For the text-containing cell, return its midpoint in (X, Y) coordinate format. 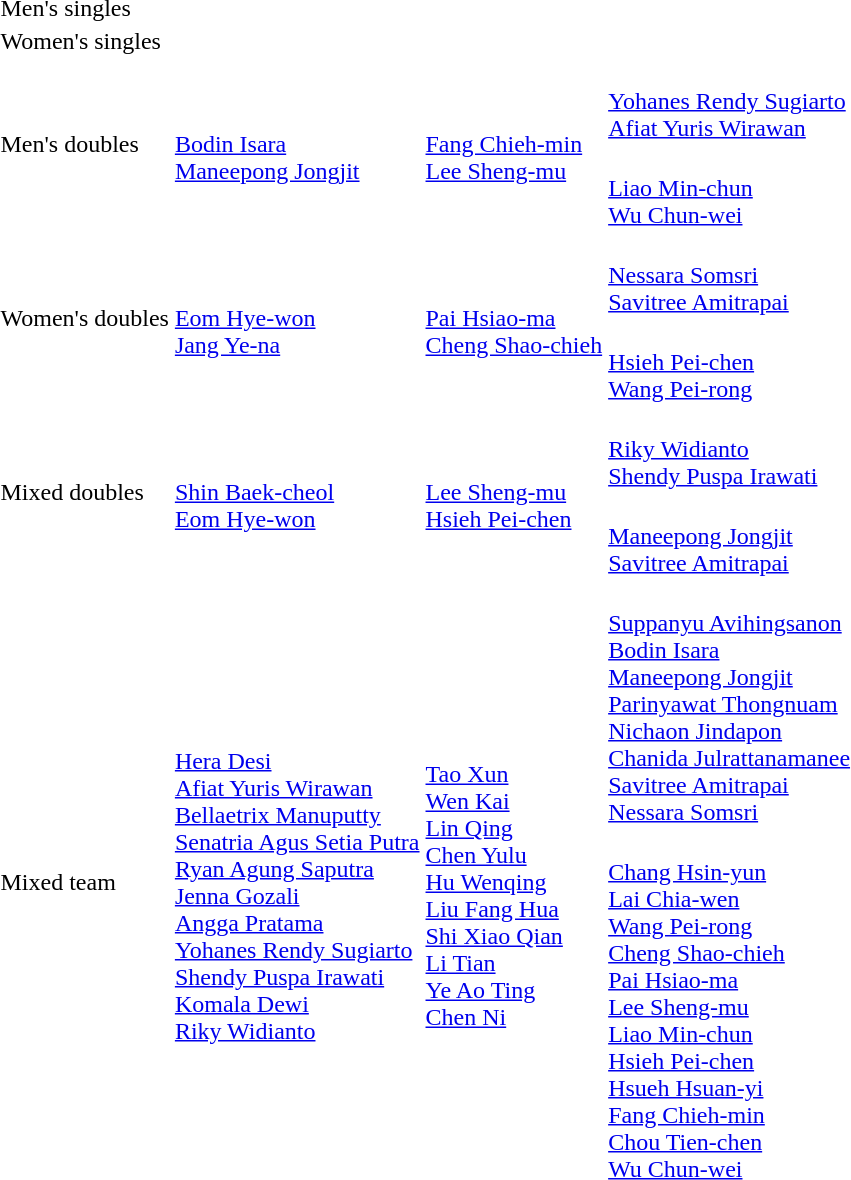
Eom Hye-won Jang Ye-na (297, 318)
Shin Baek-cheol Eom Hye-won (297, 492)
Lee Sheng-mu Hsieh Pei-chen (514, 492)
Fang Chieh-min Lee Sheng-mu (514, 144)
Pai Hsiao-ma Cheng Shao-chieh (514, 318)
Bodin Isara Maneepong Jongjit (297, 144)
